Detect which cell encompasses the target text, then output its (x, y) center coordinate. 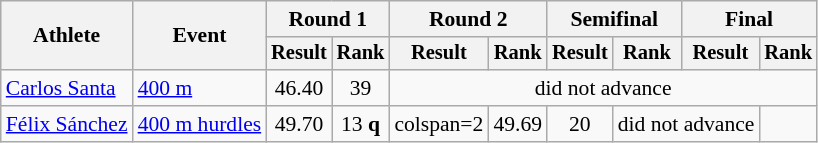
46.40 (299, 88)
400 m hurdles (200, 124)
39 (361, 88)
Carlos Santa (67, 88)
Félix Sánchez (67, 124)
Semifinal (614, 19)
Final (749, 19)
Athlete (67, 36)
20 (580, 124)
400 m (200, 88)
49.69 (518, 124)
49.70 (299, 124)
Round 1 (328, 19)
colspan=2 (438, 124)
Event (200, 36)
Round 2 (468, 19)
13 q (361, 124)
